Search for the cell housing the specified text and yield its [X, Y] center coordinate. 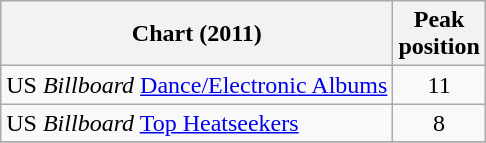
Chart (2011) [197, 34]
8 [439, 123]
US Billboard Top Heatseekers [197, 123]
11 [439, 85]
Peakposition [439, 34]
US Billboard Dance/Electronic Albums [197, 85]
